Search for the cell housing the specified text and yield its [x, y] center coordinate. 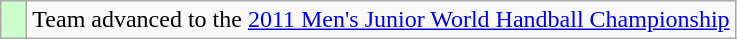
Team advanced to the 2011 Men's Junior World Handball Championship [381, 20]
